Identify which cell holds the provided text, then report its [X, Y] central coordinate. 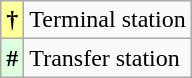
Terminal station [108, 20]
Transfer station [108, 58]
† [12, 20]
# [12, 58]
